Extract the [x, y] coordinate from the center of the cell holding the provided text.  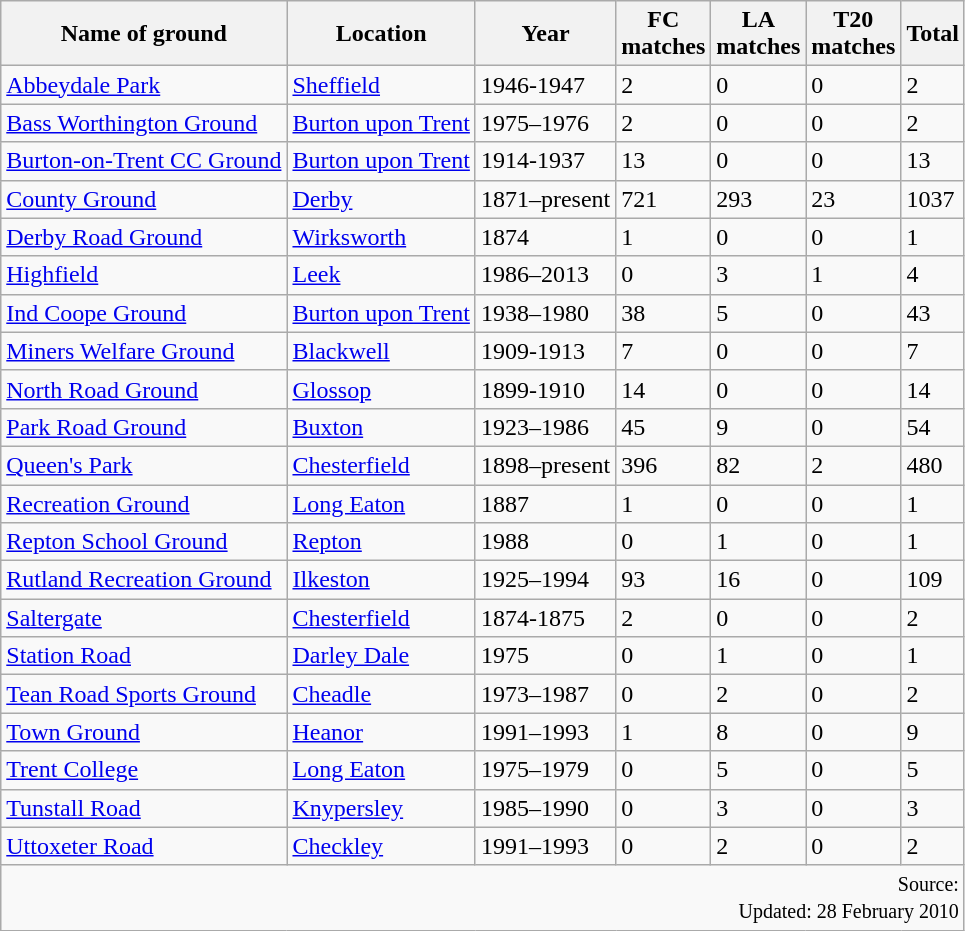
Highfield [144, 275]
54 [933, 427]
1973–1987 [545, 694]
Burton-on-Trent CC Ground [144, 161]
1975 [545, 656]
Knypersley [381, 808]
Name of ground [144, 34]
1925–1994 [545, 580]
396 [664, 465]
1985–1990 [545, 808]
1975–1976 [545, 123]
Queen's Park [144, 465]
293 [758, 199]
Station Road [144, 656]
38 [664, 313]
1909-1913 [545, 351]
Buxton [381, 427]
Darley Dale [381, 656]
Heanor [381, 732]
Ind Coope Ground [144, 313]
1923–1986 [545, 427]
T20matches [854, 34]
Abbeydale Park [144, 85]
Miners Welfare Ground [144, 351]
Recreation Ground [144, 503]
43 [933, 313]
Year [545, 34]
109 [933, 580]
4 [933, 275]
82 [758, 465]
1975–1979 [545, 770]
Location [381, 34]
Wirksworth [381, 237]
Total [933, 34]
Ilkeston [381, 580]
Leek [381, 275]
Derby Road Ground [144, 237]
Saltergate [144, 618]
Tunstall Road [144, 808]
Derby [381, 199]
Park Road Ground [144, 427]
County Ground [144, 199]
Uttoxeter Road [144, 846]
93 [664, 580]
Repton [381, 542]
1874 [545, 237]
1874-1875 [545, 618]
1887 [545, 503]
1988 [545, 542]
16 [758, 580]
Glossop [381, 389]
1899-1910 [545, 389]
Cheadle [381, 694]
Rutland Recreation Ground [144, 580]
Town Ground [144, 732]
FCmatches [664, 34]
1938–1980 [545, 313]
480 [933, 465]
Source: Updated: 28 February 2010 [483, 898]
Repton School Ground [144, 542]
Bass Worthington Ground [144, 123]
8 [758, 732]
721 [664, 199]
1898–present [545, 465]
Trent College [144, 770]
Sheffield [381, 85]
1986–2013 [545, 275]
45 [664, 427]
1871–present [545, 199]
LAmatches [758, 34]
Blackwell [381, 351]
23 [854, 199]
Checkley [381, 846]
1037 [933, 199]
1946-1947 [545, 85]
Tean Road Sports Ground [144, 694]
North Road Ground [144, 389]
1914-1937 [545, 161]
